Identify which cell holds the provided text, then report its (x, y) central coordinate. 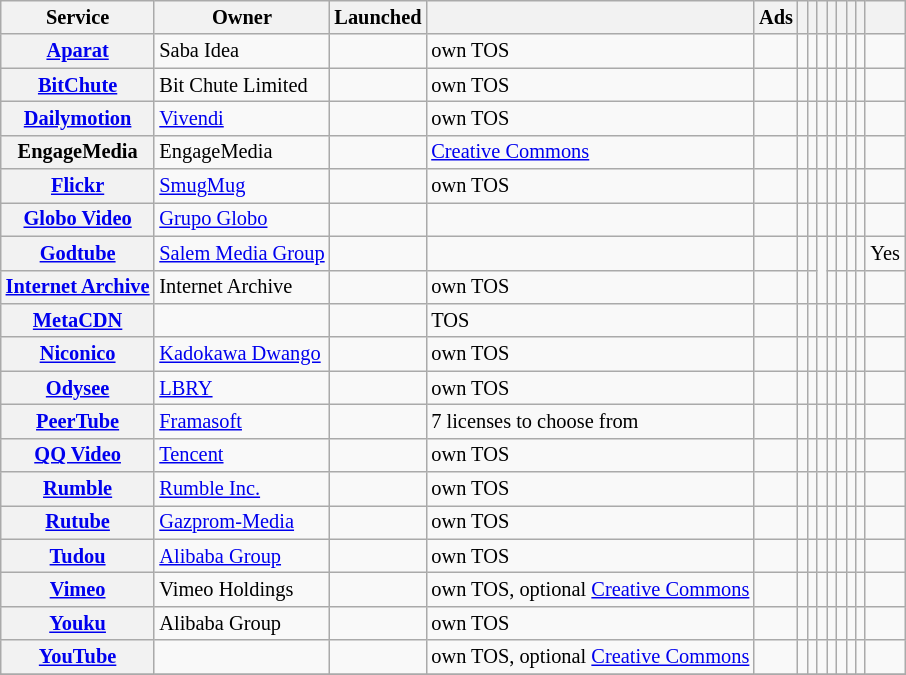
Rumble Inc. (242, 489)
Vimeo Holdings (242, 589)
SmugMug (242, 186)
Niconico (78, 354)
7 licenses to choose from (590, 421)
Godtube (78, 253)
Rutube (78, 522)
Framasoft (242, 421)
Launched (378, 17)
Creative Commons (590, 152)
Yes (884, 253)
Bit Chute Limited (242, 85)
MetaCDN (78, 320)
Youku (78, 623)
Salem Media Group (242, 253)
BitChute (78, 85)
Aparat (78, 51)
Gazprom-Media (242, 522)
Saba Idea (242, 51)
Service (78, 17)
TOS (590, 320)
Tudou (78, 556)
Rumble (78, 489)
QQ Video (78, 455)
Globo Video (78, 219)
Vivendi (242, 118)
Kadokawa Dwango (242, 354)
Odysee (78, 388)
Ads (776, 17)
YouTube (78, 657)
Vimeo (78, 589)
LBRY (242, 388)
PeerTube (78, 421)
Dailymotion (78, 118)
Owner (242, 17)
Flickr (78, 186)
Grupo Globo (242, 219)
Tencent (242, 455)
